For the text-containing cell, return its midpoint in [X, Y] coordinate format. 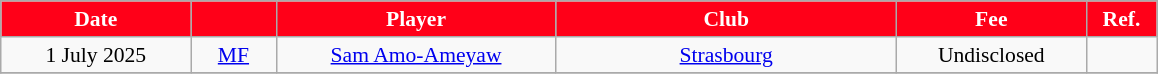
Player [416, 19]
Undisclosed [991, 55]
Date [96, 19]
Fee [991, 19]
Club [726, 19]
Strasbourg [726, 55]
1 July 2025 [96, 55]
MF [234, 55]
Ref. [1121, 19]
Sam Amo-Ameyaw [416, 55]
